Detect which cell encompasses the target text, then output its (x, y) center coordinate. 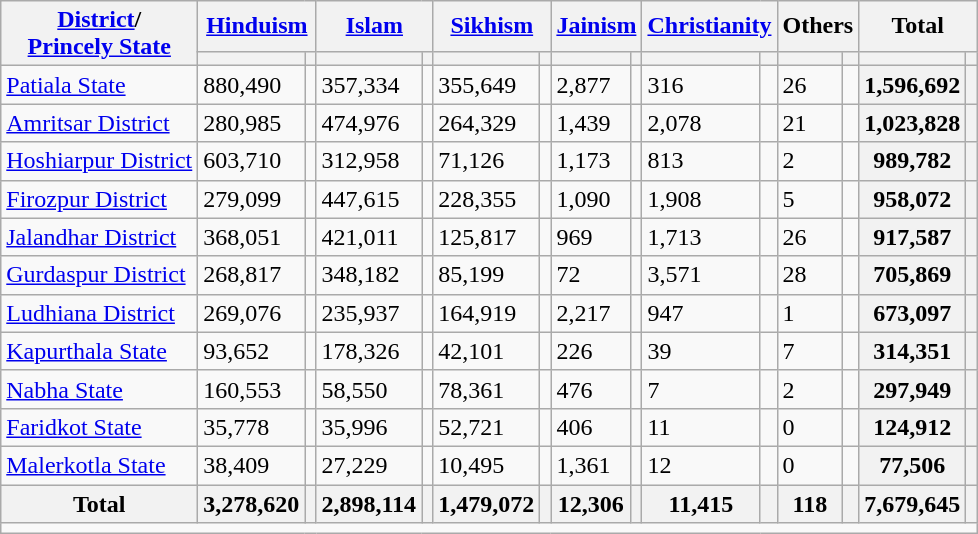
11 (701, 427)
228,355 (486, 199)
917,587 (912, 237)
Islam (374, 26)
178,326 (369, 351)
268,817 (252, 275)
1,479,072 (486, 503)
421,011 (369, 237)
12 (701, 465)
10,495 (486, 465)
880,490 (252, 85)
28 (810, 275)
Sikhism (492, 26)
35,996 (369, 427)
Hoshiarpur District (100, 161)
958,072 (912, 199)
Hinduism (257, 26)
312,958 (369, 161)
Jainism (596, 26)
Kapurthala State (100, 351)
39 (701, 351)
368,051 (252, 237)
673,097 (912, 313)
11,415 (701, 503)
5 (810, 199)
316 (701, 85)
1,090 (591, 199)
Christianity (710, 26)
58,550 (369, 389)
3,278,620 (252, 503)
447,615 (369, 199)
314,351 (912, 351)
38,409 (252, 465)
3,571 (701, 275)
1,908 (701, 199)
969 (591, 237)
Gurdaspur District (100, 275)
52,721 (486, 427)
Jalandhar District (100, 237)
77,506 (912, 465)
78,361 (486, 389)
7,679,645 (912, 503)
Others (818, 26)
2,877 (591, 85)
160,553 (252, 389)
226 (591, 351)
2,078 (701, 123)
Malerkotla State (100, 465)
947 (701, 313)
Amritsar District (100, 123)
269,076 (252, 313)
Firozpur District (100, 199)
93,652 (252, 351)
Nabha State (100, 389)
279,099 (252, 199)
1,439 (591, 123)
1,361 (591, 465)
280,985 (252, 123)
705,869 (912, 275)
2,898,114 (369, 503)
348,182 (369, 275)
1,023,828 (912, 123)
35,778 (252, 427)
27,229 (369, 465)
District/Princely State (100, 34)
813 (701, 161)
474,976 (369, 123)
357,334 (369, 85)
297,949 (912, 389)
Patiala State (100, 85)
989,782 (912, 161)
264,329 (486, 123)
355,649 (486, 85)
124,912 (912, 427)
603,710 (252, 161)
85,199 (486, 275)
118 (810, 503)
1 (810, 313)
72 (591, 275)
71,126 (486, 161)
406 (591, 427)
Ludhiana District (100, 313)
235,937 (369, 313)
125,817 (486, 237)
Faridkot State (100, 427)
21 (810, 123)
476 (591, 389)
2,217 (591, 313)
164,919 (486, 313)
1,596,692 (912, 85)
12,306 (591, 503)
1,713 (701, 237)
42,101 (486, 351)
1,173 (591, 161)
